From the cell containing the given text, extract its center point as [x, y] coordinate. 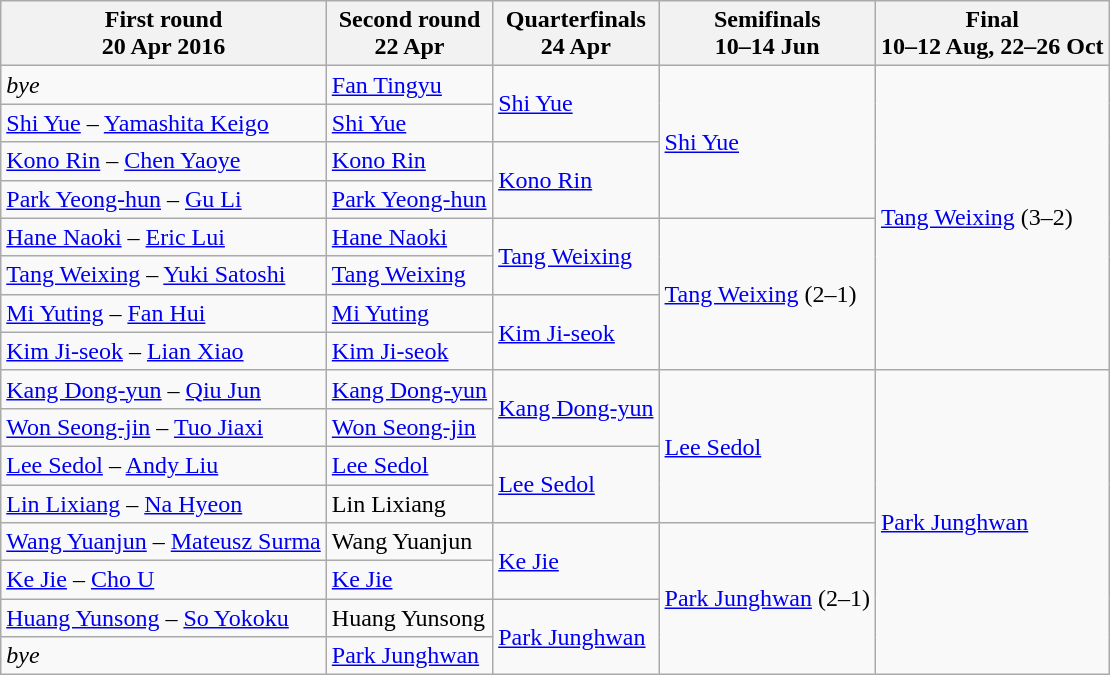
Park Yeong-hun [409, 199]
Huang Yunsong [409, 618]
Hane Naoki [409, 237]
Tang Weixing – Yuki Satoshi [164, 275]
Semifinals10–14 Jun [767, 34]
Fan Tingyu [409, 85]
Second round22 Apr [409, 34]
Kim Ji-seok – Lian Xiao [164, 351]
Park Yeong-hun – Gu Li [164, 199]
Lin Lixiang – Na Hyeon [164, 503]
Lee Sedol – Andy Liu [164, 465]
Wang Yuanjun [409, 542]
Tang Weixing (3–2) [992, 218]
Final10–12 Aug, 22–26 Oct [992, 34]
Lin Lixiang [409, 503]
Kono Rin – Chen Yaoye [164, 161]
First round20 Apr 2016 [164, 34]
Shi Yue – Yamashita Keigo [164, 123]
Park Junghwan (2–1) [767, 599]
Huang Yunsong – So Yokoku [164, 618]
Mi Yuting – Fan Hui [164, 313]
Tang Weixing (2–1) [767, 294]
Won Seong-jin – Tuo Jiaxi [164, 427]
Ke Jie – Cho U [164, 580]
Wang Yuanjun – Mateusz Surma [164, 542]
Mi Yuting [409, 313]
Kang Dong-yun – Qiu Jun [164, 389]
Won Seong-jin [409, 427]
Hane Naoki – Eric Lui [164, 237]
Quarterfinals24 Apr [576, 34]
